Locate the cell with the specified text and output its (x, y) center coordinate. 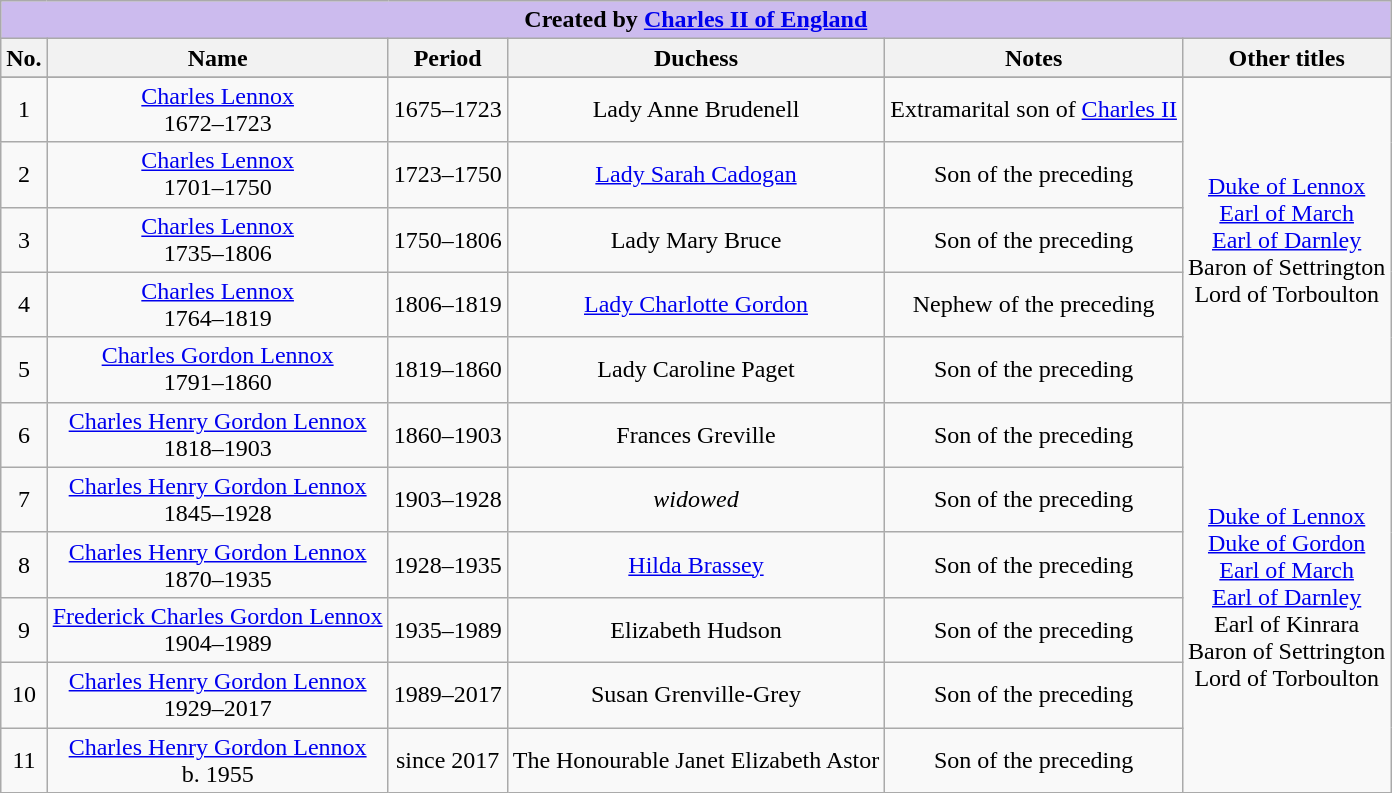
Name (218, 58)
Frances Greville (696, 434)
1819–1860 (448, 370)
Charles Henry Gordon Lennox b. 1955 (218, 760)
Duke of LennoxDuke of GordonEarl of MarchEarl of DarnleyEarl of KinraraBaron of SettringtonLord of Torboulton (1286, 597)
Charles Gordon Lennox1791–1860 (218, 370)
1989–2017 (448, 694)
4 (24, 304)
Lady Caroline Paget (696, 370)
1 (24, 110)
Lady Charlotte Gordon (696, 304)
1675–1723 (448, 110)
2 (24, 174)
7 (24, 500)
Elizabeth Hudson (696, 630)
Extramarital son of Charles II (1034, 110)
Charles Henry Gordon Lennox1818–1903 (218, 434)
9 (24, 630)
Hilda Brassey (696, 564)
Charles Lennox1701–1750 (218, 174)
Charles Henry Gordon Lennox1845–1928 (218, 500)
Charles Lennox1735–1806 (218, 240)
since 2017 (448, 760)
1903–1928 (448, 500)
Lady Anne Brudenell (696, 110)
Period (448, 58)
Created by Charles II of England (696, 20)
Notes (1034, 58)
The Honourable Janet Elizabeth Astor (696, 760)
No. (24, 58)
Nephew of the preceding (1034, 304)
6 (24, 434)
1935–1989 (448, 630)
1806–1819 (448, 304)
Charles Lennox1764–1819 (218, 304)
1723–1750 (448, 174)
1750–1806 (448, 240)
1860–1903 (448, 434)
Charles Henry Gordon Lennox1929–2017 (218, 694)
widowed (696, 500)
1928–1935 (448, 564)
8 (24, 564)
Lady Mary Bruce (696, 240)
3 (24, 240)
Other titles (1286, 58)
Charles Henry Gordon Lennox1870–1935 (218, 564)
Charles Lennox1672–1723 (218, 110)
Duchess (696, 58)
5 (24, 370)
Duke of LennoxEarl of MarchEarl of DarnleyBaron of SettringtonLord of Torboulton (1286, 240)
10 (24, 694)
Lady Sarah Cadogan (696, 174)
Susan Grenville-Grey (696, 694)
Frederick Charles Gordon Lennox1904–1989 (218, 630)
11 (24, 760)
